Return [x, y] of the center of cell containing provided text 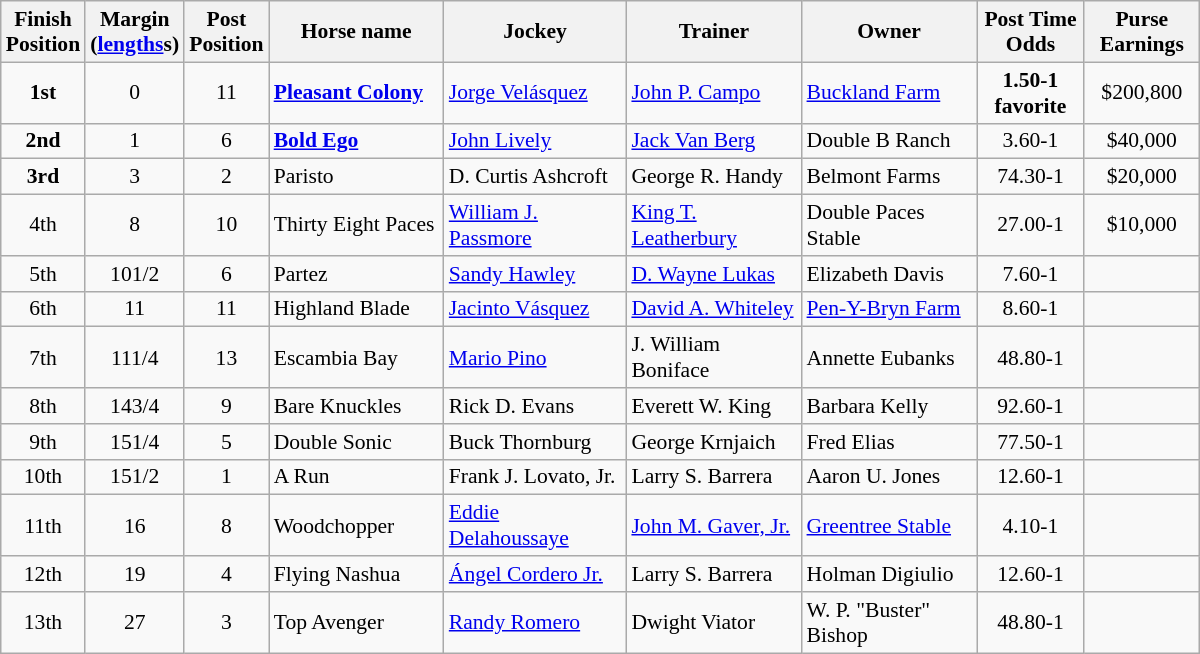
12th [43, 574]
Jacinto Vásquez [536, 309]
4th [43, 226]
Jack Van Berg [714, 141]
6th [43, 309]
Frank J. Lovato, Jr. [536, 477]
John P. Campo [714, 92]
11th [43, 526]
$10,000 [1142, 226]
King T. Leatherbury [714, 226]
Buckland Farm [890, 92]
Holman Digiulio [890, 574]
8th [43, 406]
5 [226, 442]
2nd [43, 141]
Bold Ego [356, 141]
Rick D. Evans [536, 406]
Greentree Stable [890, 526]
Buck Thornburg [536, 442]
7.60-1 [1031, 274]
1.50-1 favorite [1031, 92]
$40,000 [1142, 141]
Double Paces Stable [890, 226]
4.10-1 [1031, 526]
Owner [890, 32]
Top Avenger [356, 622]
3rd [43, 177]
Purse Earnings [1142, 32]
4 [226, 574]
Sandy Hawley [536, 274]
Fred Elias [890, 442]
Elizabeth Davis [890, 274]
$200,800 [1142, 92]
151/4 [134, 442]
Double B Ranch [890, 141]
George Krnjaich [714, 442]
77.50-1 [1031, 442]
D. Curtis Ashcroft [536, 177]
Ángel Cordero Jr. [536, 574]
Bare Knuckles [356, 406]
7th [43, 358]
19 [134, 574]
8.60-1 [1031, 309]
13th [43, 622]
D. Wayne Lukas [714, 274]
9th [43, 442]
92.60-1 [1031, 406]
151/2 [134, 477]
George R. Handy [714, 177]
9 [226, 406]
Post Time Odds [1031, 32]
Randy Romero [536, 622]
2 [226, 177]
10th [43, 477]
74.30-1 [1031, 177]
143/4 [134, 406]
Everett W. King [714, 406]
David A. Whiteley [714, 309]
Finish Position [43, 32]
27 [134, 622]
Double Sonic [356, 442]
101/2 [134, 274]
Aaron U. Jones [890, 477]
Partez [356, 274]
Jorge Velásquez [536, 92]
Belmont Farms [890, 177]
$20,000 [1142, 177]
Annette Eubanks [890, 358]
Trainer [714, 32]
John Lively [536, 141]
5th [43, 274]
John M. Gaver, Jr. [714, 526]
Jockey [536, 32]
Horse name [356, 32]
A Run [356, 477]
Mario Pino [536, 358]
Highland Blade [356, 309]
13 [226, 358]
Dwight Viator [714, 622]
1st [43, 92]
Margin (lengthss) [134, 32]
W. P. "Buster" Bishop [890, 622]
10 [226, 226]
27.00-1 [1031, 226]
Woodchopper [356, 526]
Pen-Y-Bryn Farm [890, 309]
Thirty Eight Paces [356, 226]
3.60-1 [1031, 141]
Eddie Delahoussaye [536, 526]
Paristo [356, 177]
Flying Nashua [356, 574]
Escambia Bay [356, 358]
Post Position [226, 32]
16 [134, 526]
Pleasant Colony [356, 92]
0 [134, 92]
William J. Passmore [536, 226]
J. William Boniface [714, 358]
Barbara Kelly [890, 406]
111/4 [134, 358]
